For the text-containing cell, return its midpoint in [x, y] coordinate format. 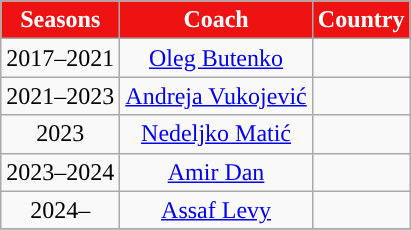
Oleg Butenko [216, 58]
2023–2024 [60, 172]
Country [361, 20]
2024– [60, 210]
Seasons [60, 20]
Coach [216, 20]
2021–2023 [60, 96]
2017–2021 [60, 58]
Andreja Vukojević [216, 96]
Nedeljko Matić [216, 134]
Assaf Levy [216, 210]
Amir Dan [216, 172]
2023 [60, 134]
